Identify which cell holds the provided text, then report its [x, y] central coordinate. 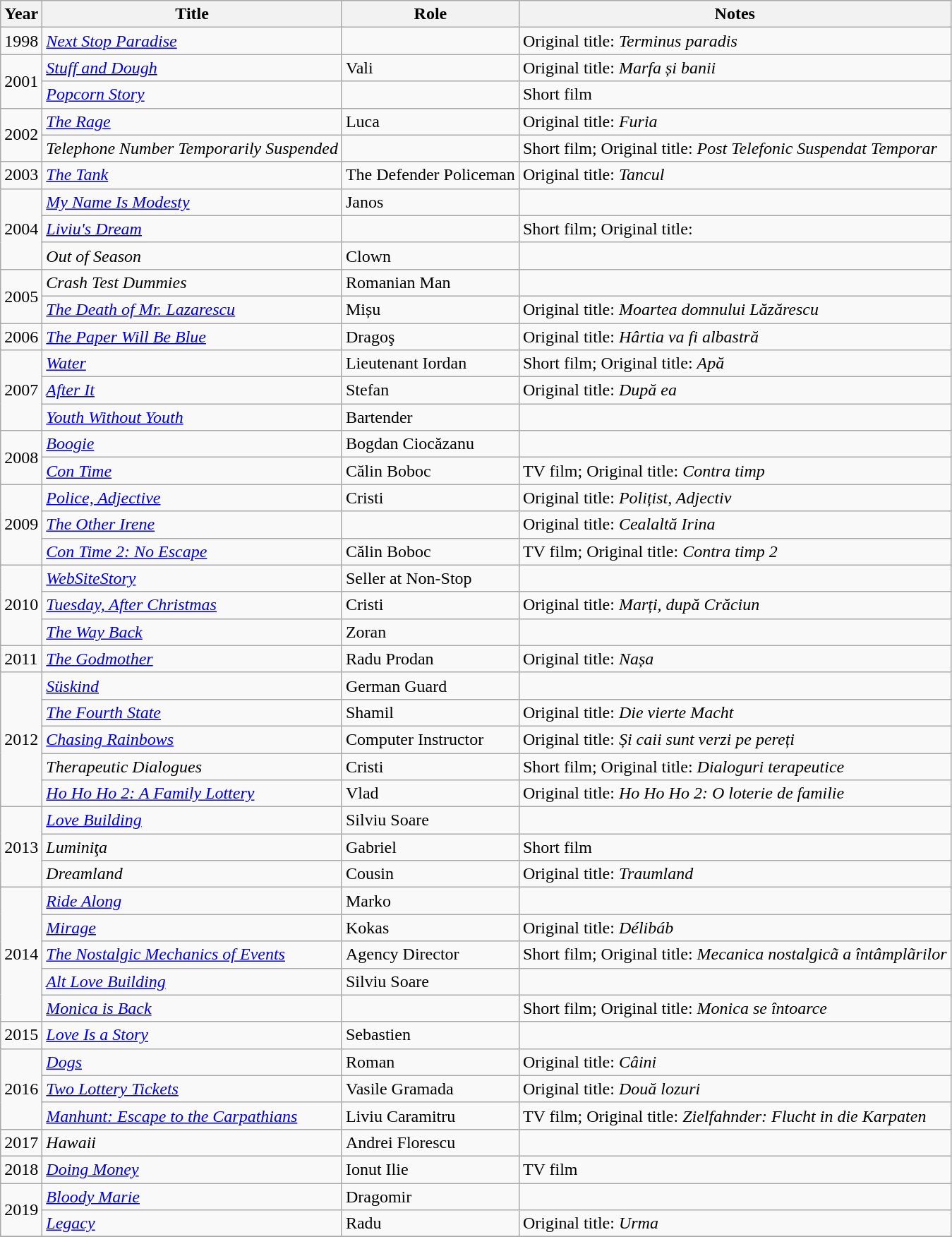
Vasile Gramada [430, 1089]
WebSiteStory [192, 578]
Bloody Marie [192, 1197]
2004 [21, 229]
2011 [21, 659]
2016 [21, 1089]
The Tank [192, 175]
Police, Adjective [192, 498]
Original title: Moartea domnului Lăzărescu [735, 309]
Notes [735, 14]
Ionut Ilie [430, 1169]
The Other Irene [192, 525]
Year [21, 14]
TV film; Original title: Zielfahnder: Flucht in die Karpaten [735, 1116]
2003 [21, 175]
Short film; Original title: Dialoguri terapeutice [735, 766]
Two Lottery Tickets [192, 1089]
Original title: Hârtia va fi albastră [735, 337]
The Defender Policeman [430, 175]
Dogs [192, 1062]
2007 [21, 390]
Chasing Rainbows [192, 739]
Telephone Number Temporarily Suspended [192, 148]
Süskind [192, 686]
Janos [430, 202]
Next Stop Paradise [192, 41]
Agency Director [430, 955]
Computer Instructor [430, 739]
2014 [21, 955]
Original title: Două lozuri [735, 1089]
TV film; Original title: Contra timp [735, 471]
2010 [21, 605]
Manhunt: Escape to the Carpathians [192, 1116]
Con Time [192, 471]
Liviu Caramitru [430, 1116]
The Nostalgic Mechanics of Events [192, 955]
Lieutenant Iordan [430, 364]
Original title: Cealaltă Irina [735, 525]
Legacy [192, 1224]
Vlad [430, 794]
Role [430, 14]
Marko [430, 901]
Original title: După ea [735, 390]
Original title: Traumland [735, 874]
Short film; Original title: Monica se întoarce [735, 1008]
German Guard [430, 686]
2006 [21, 337]
Short film; Original title: Post Telefonic Suspendat Temporar [735, 148]
Out of Season [192, 256]
Dragoş [430, 337]
Gabriel [430, 847]
The Way Back [192, 632]
Sebastien [430, 1035]
Stefan [430, 390]
Con Time 2: No Escape [192, 551]
Original title: Urma [735, 1224]
After It [192, 390]
Vali [430, 68]
Short film; Original title: Mecanica nostalgicã a întâmplãrilor [735, 955]
Original title: Și caii sunt verzi pe pereți [735, 739]
Crash Test Dummies [192, 282]
My Name Is Modesty [192, 202]
Original title: Tancul [735, 175]
Seller at Non-Stop [430, 578]
Original title: Terminus paradis [735, 41]
Stuff and Dough [192, 68]
2017 [21, 1142]
Luminiţa [192, 847]
2012 [21, 739]
Original title: Die vierte Macht [735, 712]
2019 [21, 1210]
Short film; Original title: Apă [735, 364]
2013 [21, 847]
Romanian Man [430, 282]
Original title: Câini [735, 1062]
Dreamland [192, 874]
Shamil [430, 712]
2009 [21, 525]
Ride Along [192, 901]
2018 [21, 1169]
TV film; Original title: Contra timp 2 [735, 551]
Youth Without Youth [192, 417]
Water [192, 364]
The Rage [192, 121]
Boogie [192, 444]
Roman [430, 1062]
Liviu's Dream [192, 229]
Doing Money [192, 1169]
Zoran [430, 632]
The Death of Mr. Lazarescu [192, 309]
Original title: Nașa [735, 659]
Clown [430, 256]
1998 [21, 41]
Tuesday, After Christmas [192, 605]
2008 [21, 458]
The Paper Will Be Blue [192, 337]
Bogdan Ciocăzanu [430, 444]
Love Building [192, 820]
The Godmother [192, 659]
Therapeutic Dialogues [192, 766]
Original title: Furia [735, 121]
Ho Ho Ho 2: A Family Lottery [192, 794]
Radu [430, 1224]
Original title: Polițist, Adjectiv [735, 498]
Original title: Marfa și banii [735, 68]
Cousin [430, 874]
Mișu [430, 309]
2001 [21, 81]
Bartender [430, 417]
Original title: Ho Ho Ho 2: O loterie de familie [735, 794]
Original title: Marți, după Crăciun [735, 605]
Monica is Back [192, 1008]
TV film [735, 1169]
Title [192, 14]
Mirage [192, 928]
Dragomir [430, 1197]
Radu Prodan [430, 659]
2005 [21, 296]
Luca [430, 121]
2015 [21, 1035]
Short film; Original title: [735, 229]
Kokas [430, 928]
Love Is a Story [192, 1035]
Original title: Délibáb [735, 928]
Popcorn Story [192, 95]
Hawaii [192, 1142]
The Fourth State [192, 712]
Alt Love Building [192, 981]
2002 [21, 135]
Andrei Florescu [430, 1142]
